Pinpoint the cell where the given text exists, returning its [x, y] midpoint coordinate. 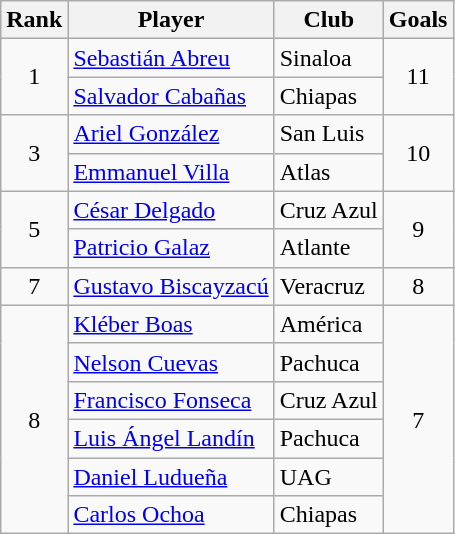
Luis Ángel Landín [171, 438]
1 [34, 77]
Kléber Boas [171, 324]
5 [34, 229]
Francisco Fonseca [171, 400]
Veracruz [328, 286]
10 [418, 153]
César Delgado [171, 210]
Player [171, 20]
América [328, 324]
Club [328, 20]
Salvador Cabañas [171, 96]
Atlas [328, 172]
Daniel Ludueña [171, 477]
Rank [34, 20]
Atlante [328, 248]
Sebastián Abreu [171, 58]
Sinaloa [328, 58]
Goals [418, 20]
Carlos Ochoa [171, 515]
San Luis [328, 134]
Nelson Cuevas [171, 362]
3 [34, 153]
Emmanuel Villa [171, 172]
Ariel González [171, 134]
UAG [328, 477]
11 [418, 77]
Patricio Galaz [171, 248]
9 [418, 229]
Gustavo Biscayzacú [171, 286]
